Determine the [X, Y] coordinate at the center of the cell enclosing the given text.  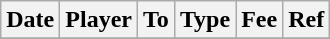
Fee [260, 20]
Type [204, 20]
Ref [306, 20]
To [156, 20]
Player [99, 20]
Date [30, 20]
